Identify which cell holds the provided text, then report its (x, y) central coordinate. 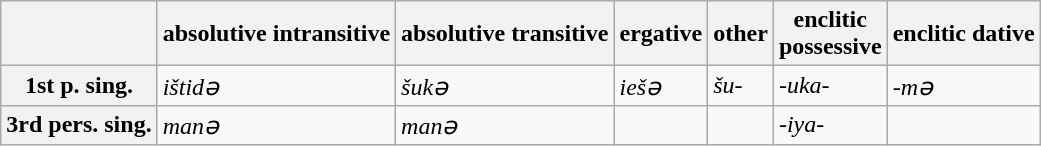
-iya- (830, 125)
other (741, 34)
iešə (661, 86)
absolutive transitive (505, 34)
enclitic dative (964, 34)
-mə (964, 86)
ištidə (276, 86)
-uka- (830, 86)
encliticpossessive (830, 34)
ergative (661, 34)
absolutive intransitive (276, 34)
3rd pers. sing. (79, 125)
šu- (741, 86)
1st p. sing. (79, 86)
šukə (505, 86)
